From the cell containing the given text, extract its center point as (X, Y) coordinate. 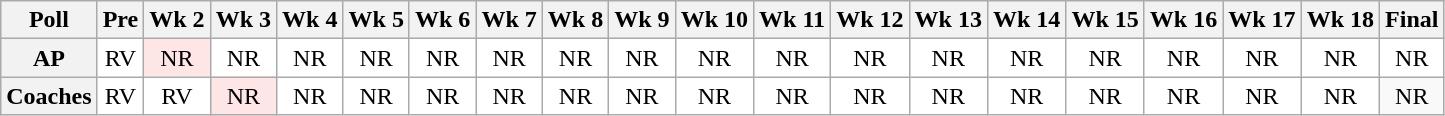
Pre (120, 20)
AP (49, 58)
Wk 11 (792, 20)
Wk 16 (1183, 20)
Wk 6 (442, 20)
Wk 9 (642, 20)
Wk 5 (376, 20)
Wk 8 (575, 20)
Wk 4 (310, 20)
Wk 14 (1026, 20)
Wk 7 (509, 20)
Wk 15 (1105, 20)
Wk 10 (714, 20)
Wk 18 (1340, 20)
Coaches (49, 96)
Final (1412, 20)
Wk 12 (870, 20)
Wk 2 (177, 20)
Wk 13 (948, 20)
Wk 17 (1262, 20)
Poll (49, 20)
Wk 3 (243, 20)
